Determine the [X, Y] coordinate at the center of the cell enclosing the given text.  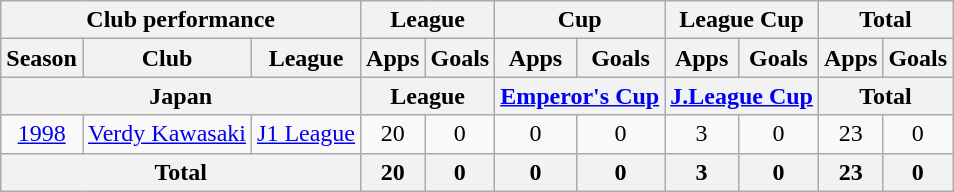
J1 League [306, 134]
Verdy Kawasaki [166, 134]
Cup [580, 20]
Club [166, 58]
Season [42, 58]
Club performance [181, 20]
1998 [42, 134]
J.League Cup [742, 96]
Japan [181, 96]
League Cup [742, 20]
Emperor's Cup [580, 96]
